Find where the given text appears and provide that cell's center as (x, y) coordinate. 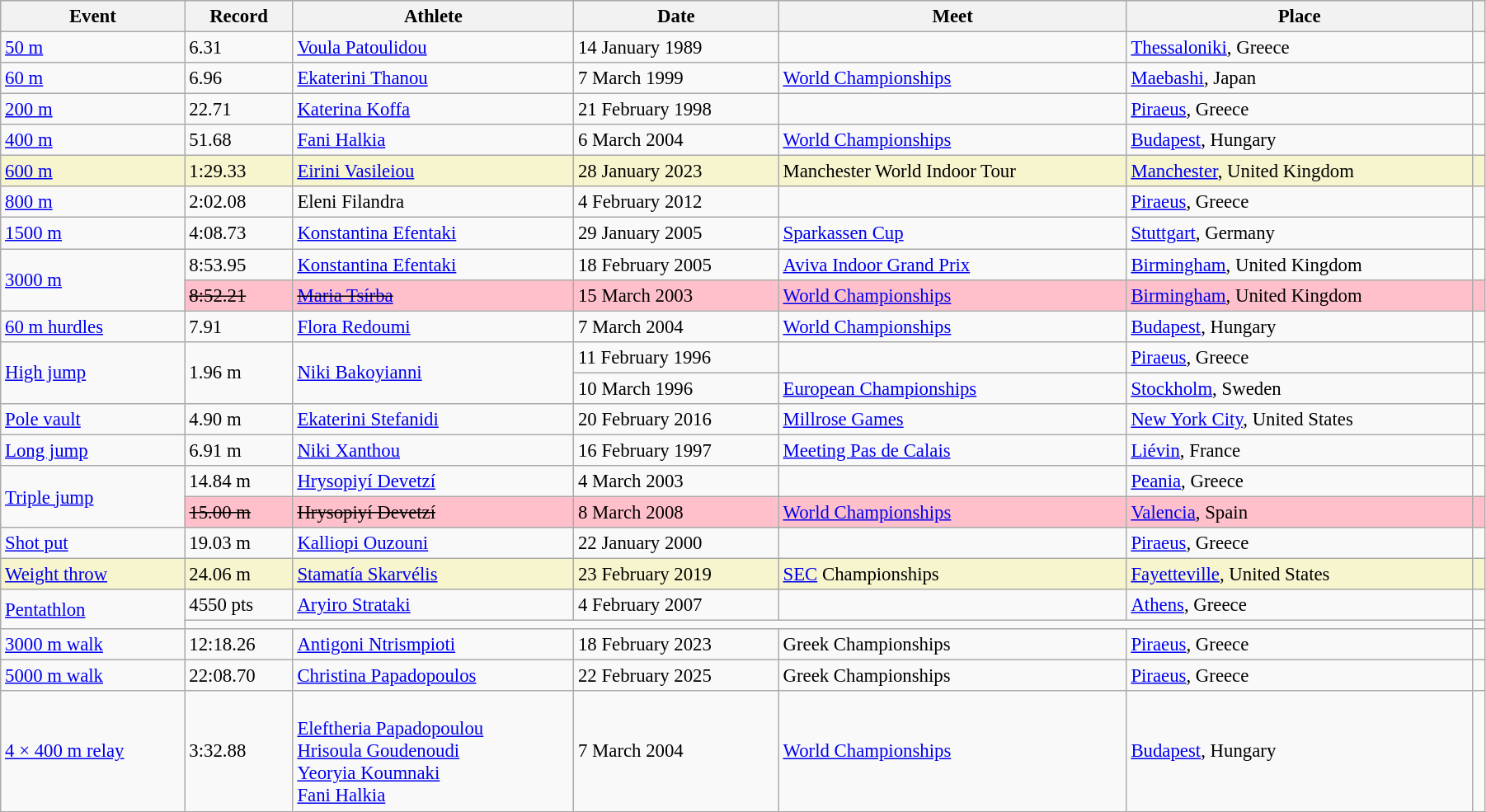
New York City, United States (1300, 420)
SEC Championships (952, 575)
Triple jump (92, 496)
Weight throw (92, 575)
Meeting Pas de Calais (952, 450)
22 February 2025 (676, 676)
23 February 2019 (676, 575)
800 m (92, 202)
1500 m (92, 233)
3000 m walk (92, 645)
Niki Bakoyianni (434, 373)
3000 m (92, 280)
29 January 2005 (676, 233)
4 March 2003 (676, 481)
19.03 m (239, 543)
11 February 1996 (676, 357)
Athlete (434, 16)
60 m (92, 78)
Christina Papadopoulos (434, 676)
Stockholm, Sweden (1300, 388)
Eleftheria PapadopoulouHrisoula GoudenoudiYeoryia KoumnakiFani Halkia (434, 752)
Manchester World Indoor Tour (952, 171)
600 m (92, 171)
Flora Redoumi (434, 326)
200 m (92, 110)
6.96 (239, 78)
8 March 2008 (676, 512)
14.84 m (239, 481)
Fani Halkia (434, 140)
14 January 1989 (676, 48)
10 March 1996 (676, 388)
Eirini Vasileiou (434, 171)
4.90 m (239, 420)
7 March 1999 (676, 78)
18 February 2023 (676, 645)
Thessaloniki, Greece (1300, 48)
4 February 2007 (676, 605)
Maria Tsírba (434, 295)
12:18.26 (239, 645)
Date (676, 16)
Valencia, Spain (1300, 512)
51.68 (239, 140)
16 February 1997 (676, 450)
Ekaterini Stefanidi (434, 420)
Fayetteville, United States (1300, 575)
Pole vault (92, 420)
Shot put (92, 543)
1.96 m (239, 373)
Ekaterini Thanou (434, 78)
Katerina Koffa (434, 110)
15.00 m (239, 512)
21 February 1998 (676, 110)
Stuttgart, Germany (1300, 233)
22.71 (239, 110)
20 February 2016 (676, 420)
8:52.21 (239, 295)
Sparkassen Cup (952, 233)
6.31 (239, 48)
2:02.08 (239, 202)
4 February 2012 (676, 202)
50 m (92, 48)
Place (1300, 16)
Pentathlon (92, 609)
Eleni Filandra (434, 202)
400 m (92, 140)
4:08.73 (239, 233)
28 January 2023 (676, 171)
Niki Xanthou (434, 450)
1:29.33 (239, 171)
Long jump (92, 450)
Antigoni Ntrismpioti (434, 645)
Aviva Indoor Grand Prix (952, 265)
Aryiro Strataki (434, 605)
7.91 (239, 326)
High jump (92, 373)
Record (239, 16)
Manchester, United Kingdom (1300, 171)
4550 pts (239, 605)
8:53.95 (239, 265)
18 February 2005 (676, 265)
Voula Patoulidou (434, 48)
22 January 2000 (676, 543)
4 × 400 m relay (92, 752)
European Championships (952, 388)
60 m hurdles (92, 326)
6.91 m (239, 450)
Peania, Greece (1300, 481)
Stamatía Skarvélis (434, 575)
5000 m walk (92, 676)
24.06 m (239, 575)
22:08.70 (239, 676)
Maebashi, Japan (1300, 78)
Event (92, 16)
15 March 2003 (676, 295)
Meet (952, 16)
6 March 2004 (676, 140)
Athens, Greece (1300, 605)
Liévin, France (1300, 450)
Millrose Games (952, 420)
3:32.88 (239, 752)
Kalliopi Ouzouni (434, 543)
